For the text-containing cell, return its midpoint in (X, Y) coordinate format. 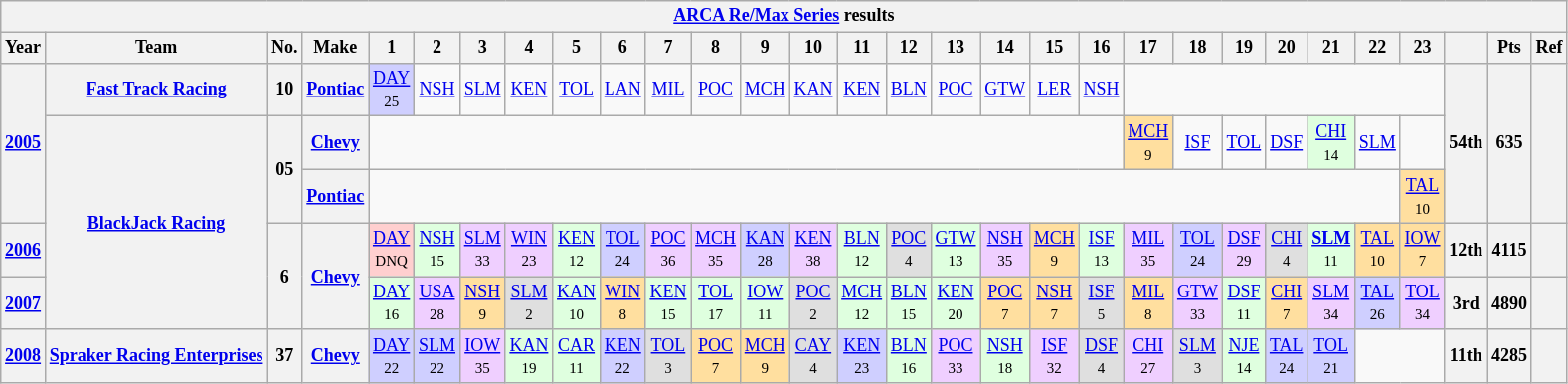
GTW33 (1198, 303)
IOW11 (765, 303)
Pts (1509, 48)
4285 (1509, 356)
WIN23 (529, 250)
2006 (24, 250)
KAN19 (529, 356)
2005 (24, 143)
GTW13 (956, 250)
NSH9 (482, 303)
16 (1102, 48)
SLM22 (437, 356)
TOL17 (716, 303)
MCH35 (716, 250)
SLM11 (1331, 250)
Fast Track Racing (155, 90)
635 (1509, 143)
2007 (24, 303)
DAYDNQ (392, 250)
CHI4 (1287, 250)
SLM34 (1331, 303)
NJE14 (1243, 356)
Spraker Racing Enterprises (155, 356)
Make (336, 48)
BlackJack Racing (155, 223)
13 (956, 48)
CHI7 (1287, 303)
MCH (765, 90)
4115 (1509, 250)
DSF (1287, 143)
ISF (1198, 143)
14 (1005, 48)
15 (1054, 48)
4890 (1509, 303)
TOL34 (1422, 303)
DSF4 (1102, 356)
DAY22 (392, 356)
ISF5 (1102, 303)
9 (765, 48)
BLN16 (909, 356)
CAY4 (813, 356)
2008 (24, 356)
22 (1377, 48)
ISF13 (1102, 250)
MIL8 (1148, 303)
POC2 (813, 303)
DSF11 (1243, 303)
23 (1422, 48)
SLM33 (482, 250)
TAL26 (1377, 303)
LER (1054, 90)
18 (1198, 48)
3rd (1466, 303)
11 (862, 48)
ISF32 (1054, 356)
37 (284, 356)
12 (909, 48)
WIN8 (622, 303)
USA28 (437, 303)
Year (24, 48)
NSH18 (1005, 356)
KAN (813, 90)
No. (284, 48)
DSF29 (1243, 250)
TAL24 (1287, 356)
NSH7 (1054, 303)
12th (1466, 250)
SLM2 (529, 303)
BLN (909, 90)
IOW35 (482, 356)
LAN (622, 90)
KAN28 (765, 250)
POC4 (909, 250)
POC36 (668, 250)
NSH35 (1005, 250)
TOL21 (1331, 356)
05 (284, 169)
7 (668, 48)
NSH15 (437, 250)
MIL (668, 90)
KEN15 (668, 303)
ARCA Re/Max Series results (784, 16)
KEN12 (577, 250)
KEN22 (622, 356)
SLM3 (1198, 356)
KEN38 (813, 250)
54th (1466, 143)
20 (1287, 48)
3 (482, 48)
Team (155, 48)
1 (392, 48)
GTW (1005, 90)
DAY16 (392, 303)
4 (529, 48)
KEN20 (956, 303)
KEN23 (862, 356)
8 (716, 48)
IOW7 (1422, 250)
5 (577, 48)
BLN15 (909, 303)
POC33 (956, 356)
17 (1148, 48)
CAR11 (577, 356)
TOL3 (668, 356)
CHI14 (1331, 143)
MCH12 (862, 303)
11th (1466, 356)
BLN12 (862, 250)
21 (1331, 48)
KAN10 (577, 303)
CHI27 (1148, 356)
DAY25 (392, 90)
2 (437, 48)
MIL35 (1148, 250)
19 (1243, 48)
Ref (1549, 48)
